Determine the (x, y) coordinate at the center of the cell enclosing the given text.  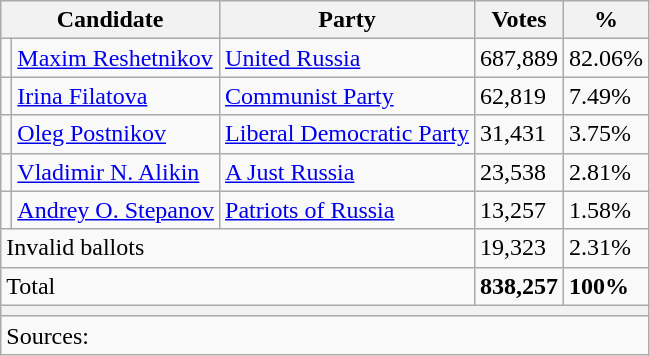
Patriots of Russia (348, 210)
Sources: (325, 335)
100% (606, 286)
687,889 (518, 58)
13,257 (518, 210)
23,538 (518, 172)
Invalid ballots (238, 248)
2.81% (606, 172)
1.58% (606, 210)
62,819 (518, 96)
82.06% (606, 58)
Candidate (110, 20)
Andrey O. Stepanov (116, 210)
Votes (518, 20)
Maxim Reshetnikov (116, 58)
Communist Party (348, 96)
31,431 (518, 134)
Oleg Postnikov (116, 134)
Irina Filatova (116, 96)
Party (348, 20)
% (606, 20)
United Russia (348, 58)
Vladimir N. Alikin (116, 172)
19,323 (518, 248)
Liberal Democratic Party (348, 134)
7.49% (606, 96)
A Just Russia (348, 172)
2.31% (606, 248)
3.75% (606, 134)
838,257 (518, 286)
Total (238, 286)
